Detect which cell encompasses the target text, then output its [x, y] center coordinate. 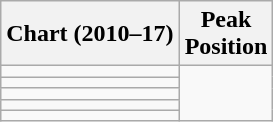
Chart (2010–17) [90, 34]
PeakPosition [226, 34]
